Output the [X, Y] coordinate of the center of the cell containing the given text.  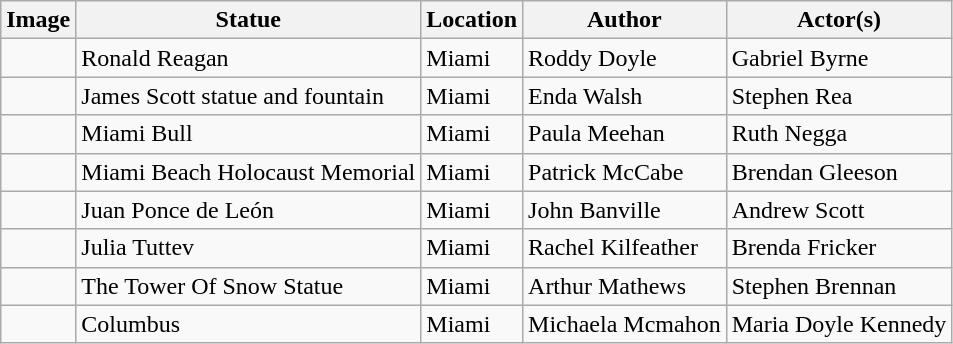
Ronald Reagan [248, 58]
Columbus [248, 324]
Paula Meehan [625, 134]
Maria Doyle Kennedy [839, 324]
Arthur Mathews [625, 286]
Miami Bull [248, 134]
Stephen Brennan [839, 286]
Actor(s) [839, 20]
Julia Tuttev [248, 248]
John Banville [625, 210]
Juan Ponce de León [248, 210]
Miami Beach Holocaust Memorial [248, 172]
Rachel Kilfeather [625, 248]
Statue [248, 20]
Michaela Mcmahon [625, 324]
James Scott statue and fountain [248, 96]
Roddy Doyle [625, 58]
Gabriel Byrne [839, 58]
The Tower Of Snow Statue [248, 286]
Andrew Scott [839, 210]
Image [38, 20]
Brenda Fricker [839, 248]
Location [472, 20]
Brendan Gleeson [839, 172]
Ruth Negga [839, 134]
Stephen Rea [839, 96]
Author [625, 20]
Patrick McCabe [625, 172]
Enda Walsh [625, 96]
